From the cell containing the given text, extract its center point as (X, Y) coordinate. 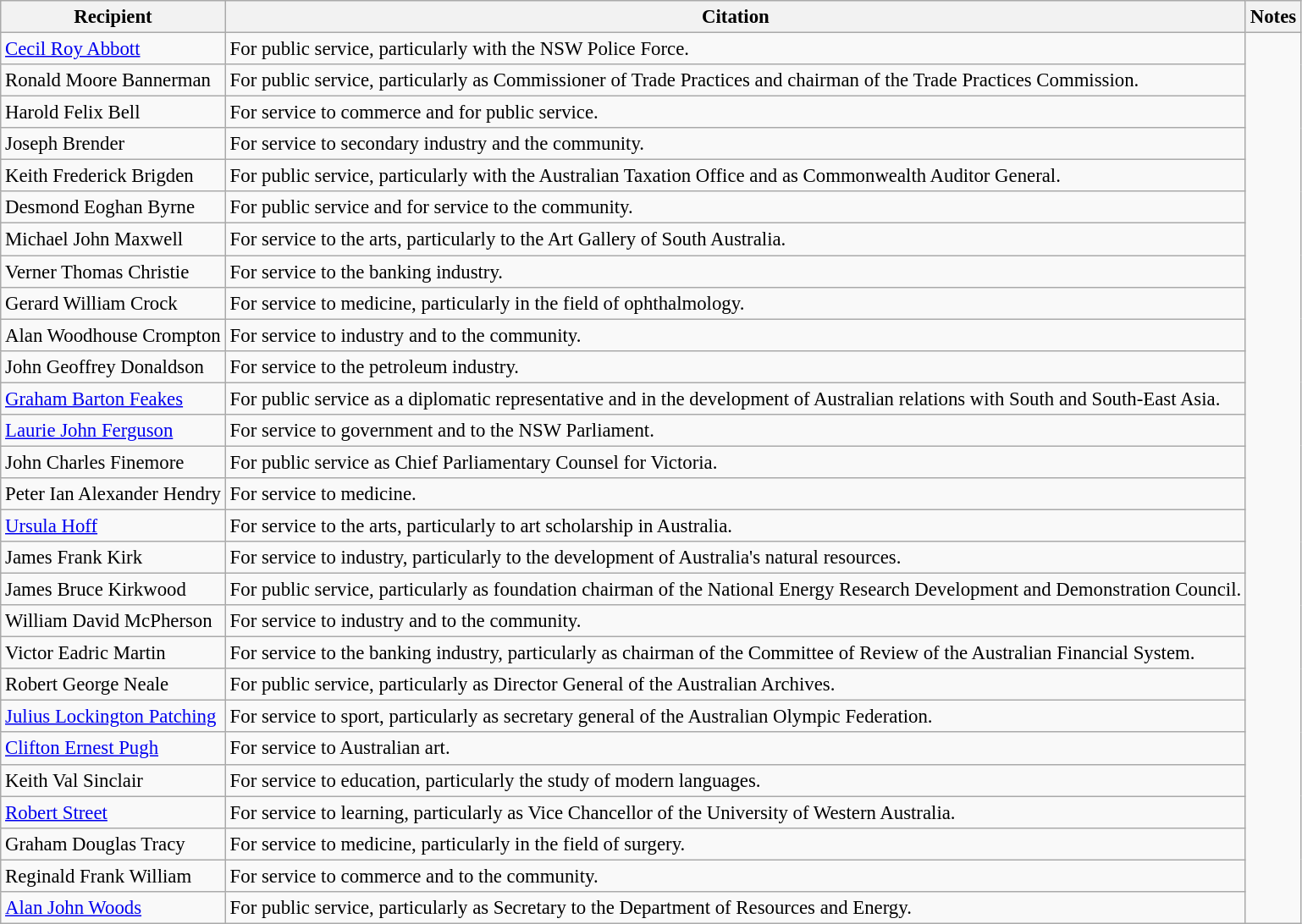
For service to education, particularly the study of modern languages. (735, 780)
For service to medicine. (735, 494)
Peter Ian Alexander Hendry (113, 494)
Laurie John Ferguson (113, 431)
Michael John Maxwell (113, 239)
Graham Barton Feakes (113, 399)
Ursula Hoff (113, 525)
For service to Australian art. (735, 749)
Verner Thomas Christie (113, 272)
For public service, particularly as Director General of the Australian Archives. (735, 685)
Joseph Brender (113, 144)
For service to the banking industry. (735, 272)
James Frank Kirk (113, 558)
John Geoffrey Donaldson (113, 366)
Reginald Frank William (113, 876)
Recipient (113, 17)
For public service, particularly with the Australian Taxation Office and as Commonwealth Auditor General. (735, 176)
Clifton Ernest Pugh (113, 749)
For public service, particularly with the NSW Police Force. (735, 49)
Desmond Eoghan Byrne (113, 207)
James Bruce Kirkwood (113, 590)
Alan Woodhouse Crompton (113, 335)
For service to the arts, particularly to art scholarship in Australia. (735, 525)
For service to commerce and to the community. (735, 876)
Citation (735, 17)
For public service and for service to the community. (735, 207)
For service to the arts, particularly to the Art Gallery of South Australia. (735, 239)
For service to medicine, particularly in the field of ophthalmology. (735, 303)
For service to medicine, particularly in the field of surgery. (735, 844)
Keith Val Sinclair (113, 780)
Robert George Neale (113, 685)
For public service as a diplomatic representative and in the development of Australian relations with South and South-East Asia. (735, 399)
Alan John Woods (113, 908)
For service to the banking industry, particularly as chairman of the Committee of Review of the Australian Financial System. (735, 653)
Cecil Roy Abbott (113, 49)
Victor Eadric Martin (113, 653)
Harold Felix Bell (113, 113)
John Charles Finemore (113, 462)
For service to the petroleum industry. (735, 366)
Notes (1273, 17)
Graham Douglas Tracy (113, 844)
Gerard William Crock (113, 303)
Keith Frederick Brigden (113, 176)
For public service as Chief Parliamentary Counsel for Victoria. (735, 462)
Ronald Moore Bannerman (113, 80)
For service to government and to the NSW Parliament. (735, 431)
For public service, particularly as Secretary to the Department of Resources and Energy. (735, 908)
For service to secondary industry and the community. (735, 144)
Julius Lockington Patching (113, 717)
For service to learning, particularly as Vice Chancellor of the University of Western Australia. (735, 812)
For public service, particularly as foundation chairman of the National Energy Research Development and Demonstration Council. (735, 590)
For public service, particularly as Commissioner of Trade Practices and chairman of the Trade Practices Commission. (735, 80)
For service to sport, particularly as secretary general of the Australian Olympic Federation. (735, 717)
For service to industry, particularly to the development of Australia's natural resources. (735, 558)
For service to commerce and for public service. (735, 113)
Robert Street (113, 812)
William David McPherson (113, 621)
